Find where the given text appears and provide that cell's center as (X, Y) coordinate. 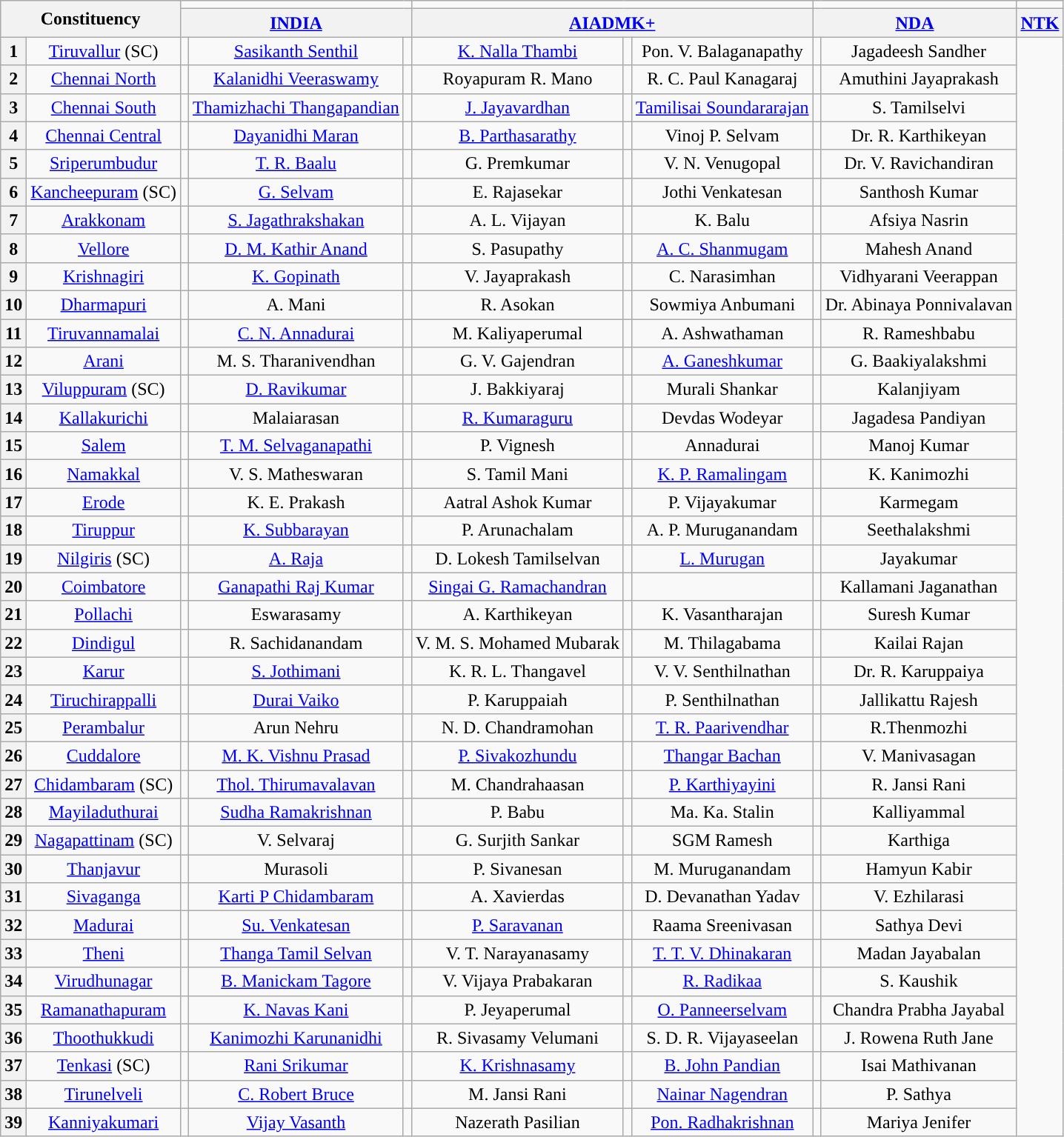
Tiruchirappalli (104, 699)
J. Rowena Ruth Jane (919, 1038)
Isai Mathivanan (919, 1066)
R. Jansi Rani (919, 784)
37 (13, 1066)
Thangar Bachan (722, 756)
Virudhunagar (104, 981)
S. Tamilselvi (919, 107)
Arakkonam (104, 220)
Devdas Wodeyar (722, 418)
20 (13, 587)
A. Xavierdas (517, 897)
Ramanathapuram (104, 1010)
Pon. V. Balaganapathy (722, 51)
K. Krishnasamy (517, 1066)
Theni (104, 953)
Pollachi (104, 615)
P. Karthiyayini (722, 784)
Karti P Chidambaram (296, 897)
G. V. Gajendran (517, 361)
3 (13, 107)
Jothi Venkatesan (722, 192)
R. Sivasamy Velumani (517, 1038)
Ganapathi Raj Kumar (296, 587)
Vellore (104, 248)
S. D. R. Vijayaseelan (722, 1038)
18 (13, 530)
D. Lokesh Tamilselvan (517, 559)
Vinoj P. Selvam (722, 136)
V. Jayaprakash (517, 276)
34 (13, 981)
Chandra Prabha Jayabal (919, 1010)
R.Thenmozhi (919, 727)
25 (13, 727)
V. T. Narayanasamy (517, 953)
K. Balu (722, 220)
36 (13, 1038)
Tiruvallur (SC) (104, 51)
Sasikanth Senthil (296, 51)
Kanimozhi Karunanidhi (296, 1038)
V. M. S. Mohamed Mubarak (517, 643)
Thanjavur (104, 869)
R. Asokan (517, 304)
Ma. Ka. Stalin (722, 813)
P. Arunachalam (517, 530)
C. Robert Bruce (296, 1094)
O. Panneerselvam (722, 1010)
Cuddalore (104, 756)
M. K. Vishnu Prasad (296, 756)
33 (13, 953)
Dayanidhi Maran (296, 136)
K. R. L. Thangavel (517, 671)
16 (13, 474)
21 (13, 615)
Su. Venkatesan (296, 925)
17 (13, 502)
4 (13, 136)
12 (13, 361)
T. T. V. Dhinakaran (722, 953)
K. P. Ramalingam (722, 474)
C. Narasimhan (722, 276)
Manoj Kumar (919, 446)
Erode (104, 502)
K. Nalla Thambi (517, 51)
M. Muruganandam (722, 869)
Constituency (90, 19)
Mayiladuthurai (104, 813)
Sudha Ramakrishnan (296, 813)
Eswarasamy (296, 615)
G. Premkumar (517, 164)
Singai G. Ramachandran (517, 587)
Durai Vaiko (296, 699)
P. Vignesh (517, 446)
27 (13, 784)
Arani (104, 361)
T. R. Paarivendhar (722, 727)
M. Thilagabama (722, 643)
Thamizhachi Thangapandian (296, 107)
M. S. Tharanivendhan (296, 361)
A. Raja (296, 559)
A. Ganeshkumar (722, 361)
P. Babu (517, 813)
10 (13, 304)
Chennai North (104, 79)
SGM Ramesh (722, 841)
P. Vijayakumar (722, 502)
K. Kanimozhi (919, 474)
A. L. Vijayan (517, 220)
Chidambaram (SC) (104, 784)
S. Jagathrakshakan (296, 220)
Chennai Central (104, 136)
Karur (104, 671)
C. N. Annadurai (296, 333)
V. Ezhilarasi (919, 897)
Jagadeesh Sandher (919, 51)
Vijay Vasanth (296, 1122)
Mariya Jenifer (919, 1122)
P. Sathya (919, 1094)
Jallikattu Rajesh (919, 699)
Madan Jayabalan (919, 953)
30 (13, 869)
Thol. Thirumavalavan (296, 784)
29 (13, 841)
Tamilisai Soundararajan (722, 107)
Afsiya Nasrin (919, 220)
B. Parthasarathy (517, 136)
Rani Srikumar (296, 1066)
Sriperumbudur (104, 164)
35 (13, 1010)
14 (13, 418)
A. Ashwathaman (722, 333)
Nagapattinam (SC) (104, 841)
M. Kaliyaperumal (517, 333)
Suresh Kumar (919, 615)
Sathya Devi (919, 925)
P. Senthilnathan (722, 699)
6 (13, 192)
28 (13, 813)
Karmegam (919, 502)
39 (13, 1122)
Salem (104, 446)
11 (13, 333)
13 (13, 390)
Nainar Nagendran (722, 1094)
Seethalakshmi (919, 530)
Kancheepuram (SC) (104, 192)
Arun Nehru (296, 727)
E. Rajasekar (517, 192)
9 (13, 276)
Tiruvannamalai (104, 333)
S. Pasupathy (517, 248)
2 (13, 79)
Royapuram R. Mano (517, 79)
R. Kumaraguru (517, 418)
Tiruppur (104, 530)
A. Karthikeyan (517, 615)
Dr. Abinaya Ponnivalavan (919, 304)
V. Selvaraj (296, 841)
Krishnagiri (104, 276)
Raama Sreenivasan (722, 925)
N. D. Chandramohan (517, 727)
Annadurai (722, 446)
K. Vasantharajan (722, 615)
Mahesh Anand (919, 248)
P. Sivakozhundu (517, 756)
Jagadesa Pandiyan (919, 418)
Nazerath Pasilian (517, 1122)
Dr. R. Karthikeyan (919, 136)
M. Chandrahaasan (517, 784)
Malaiarasan (296, 418)
R. Rameshbabu (919, 333)
Murasoli (296, 869)
Vidhyarani Veerappan (919, 276)
24 (13, 699)
G. Selvam (296, 192)
V. V. Senthilnathan (722, 671)
V. N. Venugopal (722, 164)
Perambalur (104, 727)
P. Sivanesan (517, 869)
Madurai (104, 925)
AIADMK+ (612, 23)
22 (13, 643)
32 (13, 925)
T. M. Selvaganapathi (296, 446)
Coimbatore (104, 587)
G. Surjith Sankar (517, 841)
8 (13, 248)
B. John Pandian (722, 1066)
Namakkal (104, 474)
Kallamani Jaganathan (919, 587)
S. Kaushik (919, 981)
D. M. Kathir Anand (296, 248)
J. Bakkiyaraj (517, 390)
P. Jeyaperumal (517, 1010)
M. Jansi Rani (517, 1094)
A. P. Muruganandam (722, 530)
31 (13, 897)
D. Ravikumar (296, 390)
Chennai South (104, 107)
5 (13, 164)
1 (13, 51)
K. Navas Kani (296, 1010)
Tirunelveli (104, 1094)
INDIA (296, 23)
Sivaganga (104, 897)
Aatral Ashok Kumar (517, 502)
NTK (1040, 23)
R. C. Paul Kanagaraj (722, 79)
26 (13, 756)
A. Mani (296, 304)
V. Vijaya Prabakaran (517, 981)
Santhosh Kumar (919, 192)
Dharmapuri (104, 304)
P. Karuppaiah (517, 699)
T. R. Baalu (296, 164)
D. Devanathan Yadav (722, 897)
Kalanjiyam (919, 390)
B. Manickam Tagore (296, 981)
Tenkasi (SC) (104, 1066)
K. Subbarayan (296, 530)
Dr. R. Karuppaiya (919, 671)
Kallakurichi (104, 418)
K. Gopinath (296, 276)
V. S. Matheswaran (296, 474)
Nilgiris (SC) (104, 559)
Pon. Radhakrishnan (722, 1122)
38 (13, 1094)
K. E. Prakash (296, 502)
Dindigul (104, 643)
Dr. V. Ravichandiran (919, 164)
V. Manivasagan (919, 756)
L. Murugan (722, 559)
Hamyun Kabir (919, 869)
S. Jothimani (296, 671)
Karthiga (919, 841)
Viluppuram (SC) (104, 390)
7 (13, 220)
Sowmiya Anbumani (722, 304)
NDA (914, 23)
19 (13, 559)
15 (13, 446)
S. Tamil Mani (517, 474)
23 (13, 671)
R. Radikaa (722, 981)
R. Sachidanandam (296, 643)
Jayakumar (919, 559)
A. C. Shanmugam (722, 248)
J. Jayavardhan (517, 107)
Kanniyakumari (104, 1122)
G. Baakiyalakshmi (919, 361)
Thoothukkudi (104, 1038)
Thanga Tamil Selvan (296, 953)
Kalliyammal (919, 813)
Murali Shankar (722, 390)
Kailai Rajan (919, 643)
Amuthini Jayaprakash (919, 79)
P. Saravanan (517, 925)
Kalanidhi Veeraswamy (296, 79)
